Extract the (x, y) coordinate from the center of the cell holding the provided text.  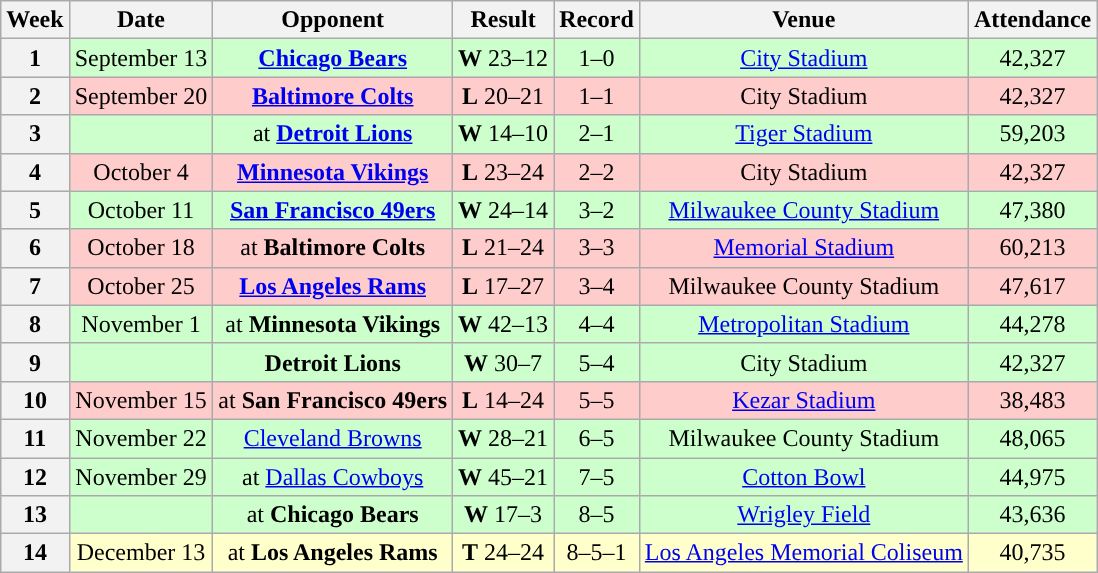
Week (35, 20)
L 14–24 (504, 400)
September 13 (141, 58)
Minnesota Vikings (333, 172)
5–5 (597, 400)
Cotton Bowl (804, 477)
at Minnesota Vikings (333, 324)
at Detroit Lions (333, 134)
43,636 (1032, 515)
L 17–27 (504, 286)
1–1 (597, 96)
at Los Angeles Rams (333, 553)
Baltimore Colts (333, 96)
at San Francisco 49ers (333, 400)
W 45–21 (504, 477)
60,213 (1032, 248)
Opponent (333, 20)
8–5 (597, 515)
W 24–14 (504, 210)
November 15 (141, 400)
Cleveland Browns (333, 438)
at Baltimore Colts (333, 248)
L 20–21 (504, 96)
11 (35, 438)
W 23–12 (504, 58)
59,203 (1032, 134)
40,735 (1032, 553)
7–5 (597, 477)
47,380 (1032, 210)
Attendance (1032, 20)
W 17–3 (504, 515)
2–2 (597, 172)
47,617 (1032, 286)
Kezar Stadium (804, 400)
October 25 (141, 286)
Venue (804, 20)
Result (504, 20)
5 (35, 210)
44,975 (1032, 477)
2–1 (597, 134)
December 13 (141, 553)
W 42–13 (504, 324)
44,278 (1032, 324)
2 (35, 96)
at Chicago Bears (333, 515)
Chicago Bears (333, 58)
4–4 (597, 324)
3–2 (597, 210)
1–0 (597, 58)
November 22 (141, 438)
W 28–21 (504, 438)
L 23–24 (504, 172)
3–3 (597, 248)
12 (35, 477)
T 24–24 (504, 553)
5–4 (597, 362)
9 (35, 362)
7 (35, 286)
November 29 (141, 477)
October 4 (141, 172)
L 21–24 (504, 248)
6–5 (597, 438)
8–5–1 (597, 553)
W 14–10 (504, 134)
October 18 (141, 248)
November 1 (141, 324)
Los Angeles Memorial Coliseum (804, 553)
September 20 (141, 96)
13 (35, 515)
San Francisco 49ers (333, 210)
1 (35, 58)
Detroit Lions (333, 362)
48,065 (1032, 438)
10 (35, 400)
Wrigley Field (804, 515)
3 (35, 134)
4 (35, 172)
6 (35, 248)
14 (35, 553)
Tiger Stadium (804, 134)
Memorial Stadium (804, 248)
Date (141, 20)
3–4 (597, 286)
38,483 (1032, 400)
Los Angeles Rams (333, 286)
Record (597, 20)
October 11 (141, 210)
8 (35, 324)
W 30–7 (504, 362)
at Dallas Cowboys (333, 477)
Metropolitan Stadium (804, 324)
